Locate the cell with the specified text and output its [x, y] center coordinate. 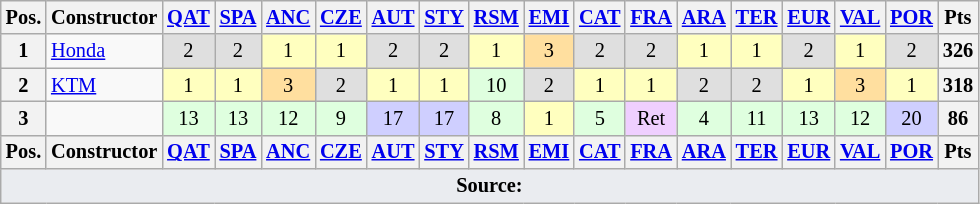
KTM [104, 85]
Ret [651, 118]
9 [341, 118]
86 [958, 118]
5 [600, 118]
Honda [104, 51]
4 [704, 118]
318 [958, 85]
11 [757, 118]
326 [958, 51]
Source: [490, 186]
8 [496, 118]
10 [496, 85]
20 [912, 118]
